Return [x, y] of the center of cell containing provided text 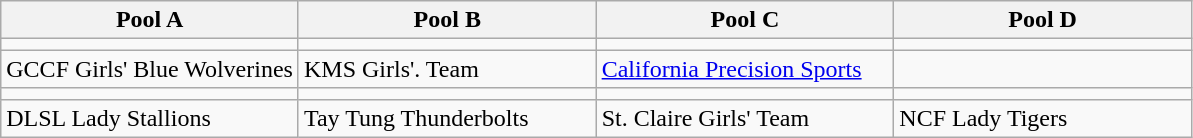
Pool A [150, 20]
DLSL Lady Stallions [150, 118]
Pool C [745, 20]
Tay Tung Thunderbolts [447, 118]
Pool D [1043, 20]
NCF Lady Tigers [1043, 118]
GCCF Girls' Blue Wolverines [150, 69]
KMS Girls'. Team [447, 69]
St. Claire Girls' Team [745, 118]
Pool B [447, 20]
California Precision Sports [745, 69]
